For the text-containing cell, return its midpoint in (x, y) coordinate format. 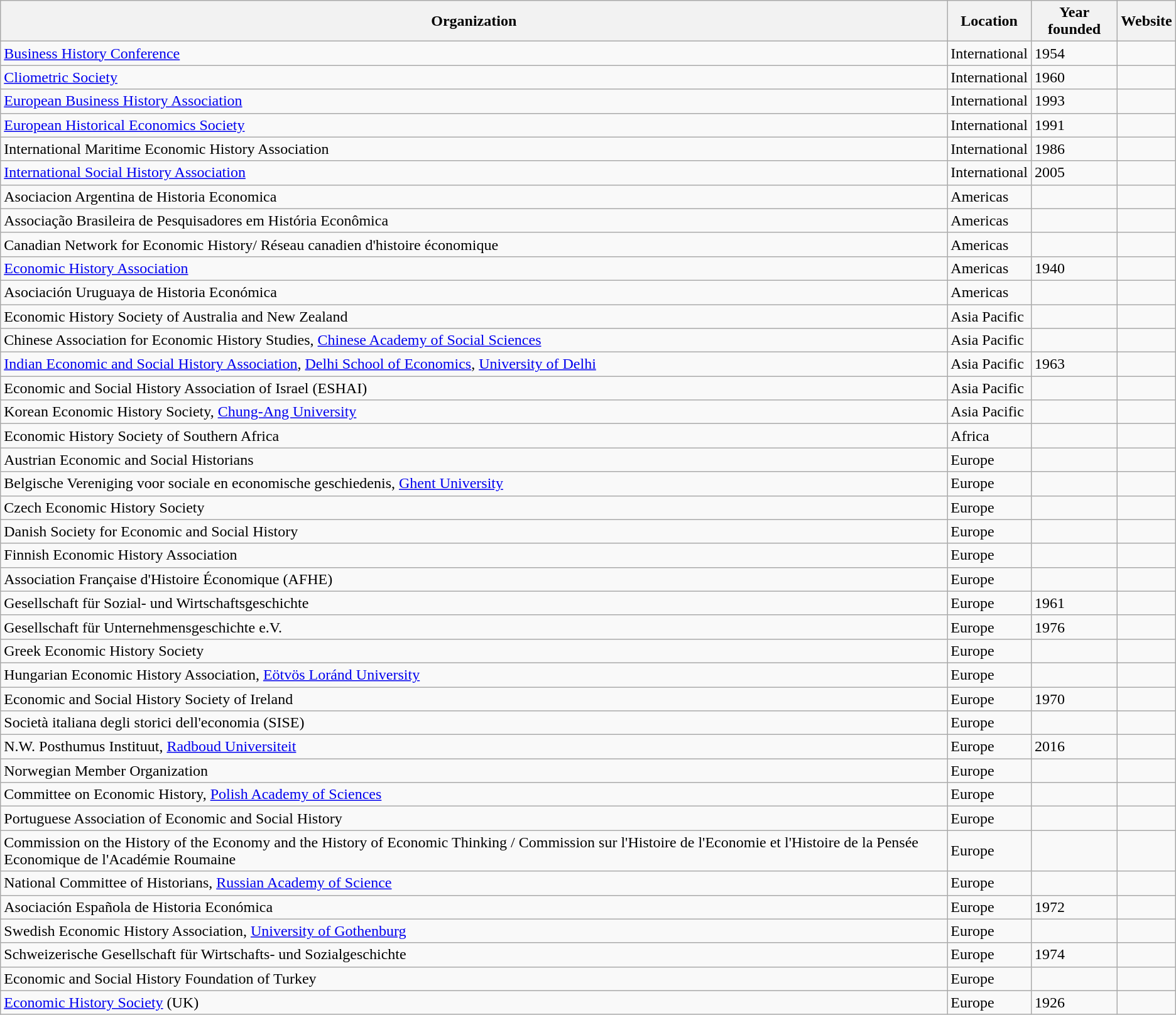
Swedish Economic History Association, University of Gothenburg (474, 931)
Canadian Network for Economic History/ Réseau canadien d'histoire économique (474, 244)
Schweizerische Gesellschaft für Wirtschafts- und Sozialgeschichte (474, 955)
Economic and Social History Association of Israel (ESHAI) (474, 388)
1972 (1074, 907)
National Committee of Historians, Russian Academy of Science (474, 883)
Hungarian Economic History Association, Eötvös Loránd University (474, 675)
Portuguese Association of Economic and Social History (474, 818)
Cliometric Society (474, 77)
Czech Economic History Society (474, 507)
Economic History Society of Australia and New Zealand (474, 316)
1970 (1074, 699)
European Business History Association (474, 101)
Economic History Society of Southern Africa (474, 436)
International Maritime Economic History Association (474, 149)
Greek Economic History Society (474, 651)
Gesellschaft für Sozial- und Wirtschaftsgeschichte (474, 603)
Norwegian Member Organization (474, 771)
Economic and Social History Society of Ireland (474, 699)
1954 (1074, 53)
Year founded (1074, 21)
Africa (989, 436)
1926 (1074, 1002)
1963 (1074, 364)
Gesellschaft für Unternehmensgeschichte e.V. (474, 627)
Economic History Association (474, 268)
Economic and Social History Foundation of Turkey (474, 979)
Società italiana degli storici dell'economia (SISE) (474, 723)
1960 (1074, 77)
Committee on Economic History, Polish Academy of Sciences (474, 795)
Association Française d'Histoire Économique (AFHE) (474, 579)
Asociación Española de Historia Económica (474, 907)
Finnish Economic History Association (474, 555)
1991 (1074, 125)
N.W. Posthumus Instituut, Radboud Universiteit (474, 747)
Website (1146, 21)
1940 (1074, 268)
Location (989, 21)
Chinese Association for Economic History Studies, Chinese Academy of Social Sciences (474, 340)
International Social History Association (474, 173)
Associação Brasileira de Pesquisadores em História Econômica (474, 220)
Business History Conference (474, 53)
1986 (1074, 149)
Indian Economic and Social History Association, Delhi School of Economics, University of Delhi (474, 364)
Economic History Society (UK) (474, 1002)
2016 (1074, 747)
Organization (474, 21)
Asociación Uruguaya de Historia Económica (474, 292)
2005 (1074, 173)
Korean Economic History Society, Chung-Ang University (474, 412)
Belgische Vereniging voor sociale en economische geschiedenis, Ghent University (474, 484)
1993 (1074, 101)
1974 (1074, 955)
European Historical Economics Society (474, 125)
Austrian Economic and Social Historians (474, 460)
Asociacion Argentina de Historia Economica (474, 197)
1976 (1074, 627)
Danish Society for Economic and Social History (474, 531)
1961 (1074, 603)
